Determine the [x, y] coordinate at the center of the cell enclosing the given text.  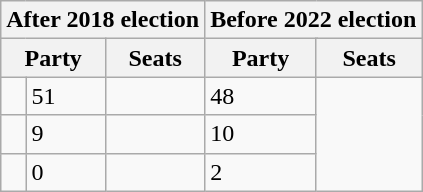
2 [261, 172]
After 2018 election [103, 20]
48 [261, 96]
Before 2022 election [314, 20]
9 [66, 134]
51 [66, 96]
0 [66, 172]
10 [261, 134]
